Identify which cell holds the provided text, then report its [X, Y] central coordinate. 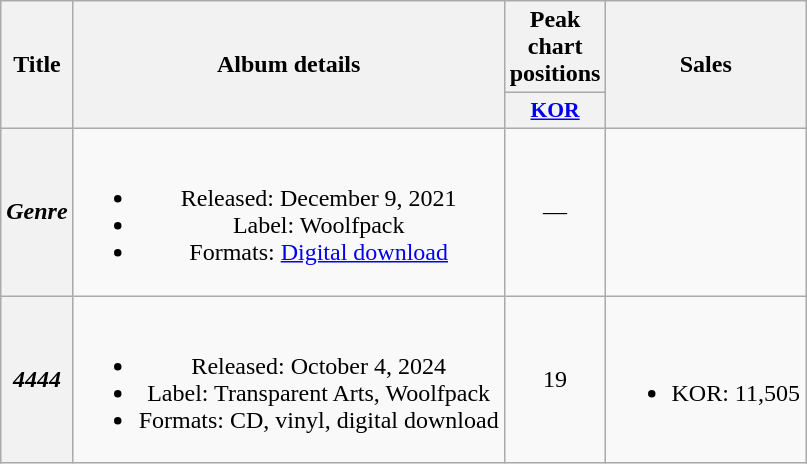
KOR [555, 111]
KOR: 11,505 [706, 380]
Title [37, 65]
Genre [37, 212]
Released: October 4, 2024Label: Transparent Arts, WoolfpackFormats: CD, vinyl, digital download [288, 380]
Sales [706, 65]
Peak chart positions [555, 47]
4444 [37, 380]
Released: December 9, 2021Label: WoolfpackFormats: Digital download [288, 212]
— [555, 212]
Album details [288, 65]
19 [555, 380]
